Search for the cell housing the specified text and yield its (x, y) center coordinate. 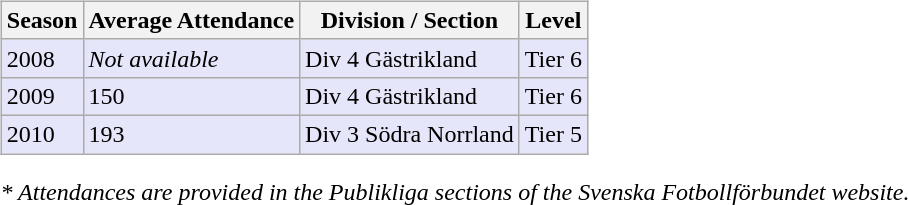
193 (192, 134)
2009 (42, 96)
Division / Section (410, 20)
Tier 5 (553, 134)
2008 (42, 58)
2010 (42, 134)
Not available (192, 58)
Div 3 Södra Norrland (410, 134)
150 (192, 96)
Level (553, 20)
Average Attendance (192, 20)
Season (42, 20)
